Locate the cell with the specified text and output its [x, y] center coordinate. 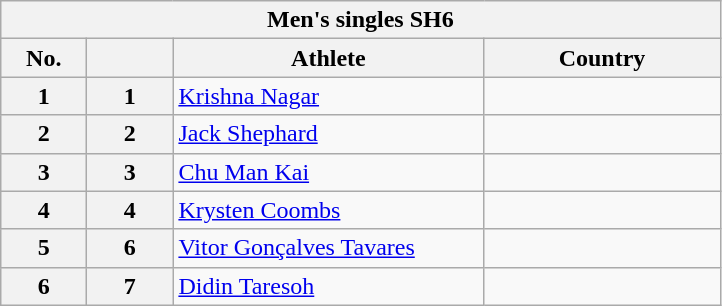
7 [130, 286]
No. [44, 58]
Chu Man Kai [328, 172]
Athlete [328, 58]
Didin Taresoh [328, 286]
Vitor Gonçalves Tavares [328, 248]
Krishna Nagar [328, 96]
Krysten Coombs [328, 210]
Men's singles SH6 [360, 20]
5 [44, 248]
Country [602, 58]
Jack Shephard [328, 134]
